From the cell containing the given text, extract its center point as (X, Y) coordinate. 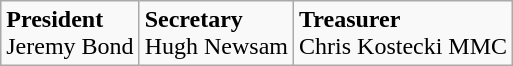
PresidentJeremy Bond (70, 34)
SecretaryHugh Newsam (216, 34)
TreasurerChris Kostecki MMC (404, 34)
